Return the (x, y) coordinate for the center point of the cell that contains the specified text.  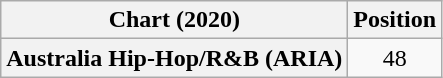
48 (395, 58)
Chart (2020) (174, 20)
Position (395, 20)
Australia Hip-Hop/R&B (ARIA) (174, 58)
